Extract the [X, Y] coordinate from the center of the cell holding the provided text.  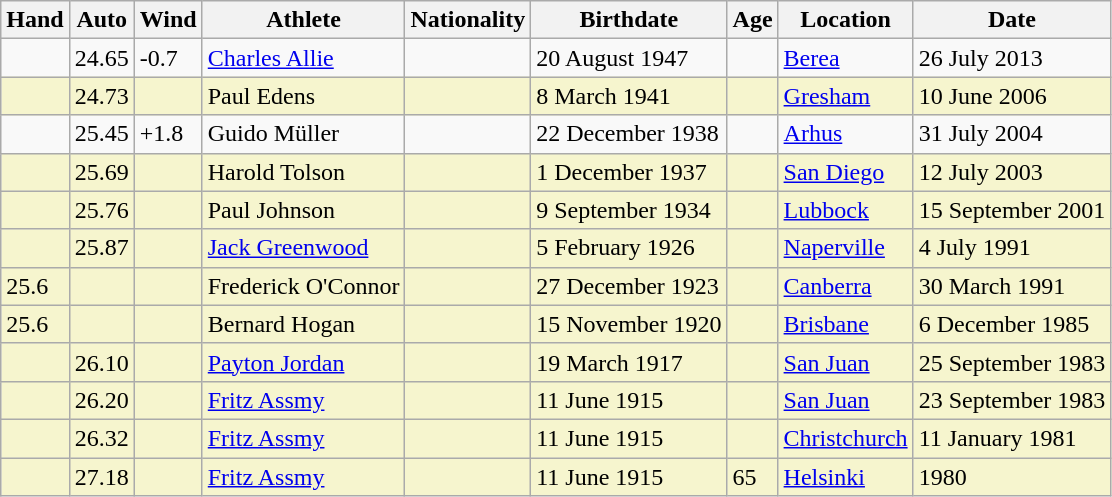
24.65 [102, 58]
8 March 1941 [629, 96]
Gresham [846, 96]
25.69 [102, 172]
10 June 2006 [1012, 96]
19 March 1917 [629, 362]
26.20 [102, 400]
Helsinki [846, 477]
26 July 2013 [1012, 58]
6 December 1985 [1012, 324]
30 March 1991 [1012, 286]
Harold Tolson [304, 172]
Guido Müller [304, 134]
26.32 [102, 438]
1980 [1012, 477]
Nationality [468, 20]
Paul Edens [304, 96]
15 November 1920 [629, 324]
Canberra [846, 286]
5 February 1926 [629, 248]
Payton Jordan [304, 362]
San Diego [846, 172]
25.76 [102, 210]
4 July 1991 [1012, 248]
Naperville [846, 248]
Location [846, 20]
31 July 2004 [1012, 134]
Frederick O'Connor [304, 286]
-0.7 [168, 58]
11 January 1981 [1012, 438]
27.18 [102, 477]
Hand [35, 20]
Wind [168, 20]
25.45 [102, 134]
Brisbane [846, 324]
23 September 1983 [1012, 400]
Berea [846, 58]
Christchurch [846, 438]
Athlete [304, 20]
Jack Greenwood [304, 248]
22 December 1938 [629, 134]
9 September 1934 [629, 210]
Age [752, 20]
Auto [102, 20]
12 July 2003 [1012, 172]
Paul Johnson [304, 210]
Date [1012, 20]
20 August 1947 [629, 58]
65 [752, 477]
Arhus [846, 134]
26.10 [102, 362]
Bernard Hogan [304, 324]
25.87 [102, 248]
1 December 1937 [629, 172]
27 December 1923 [629, 286]
Birthdate [629, 20]
15 September 2001 [1012, 210]
24.73 [102, 96]
Lubbock [846, 210]
25 September 1983 [1012, 362]
+1.8 [168, 134]
Charles Allie [304, 58]
